Capture the cell that displays the provided text and extract its [x, y] central coordinate. 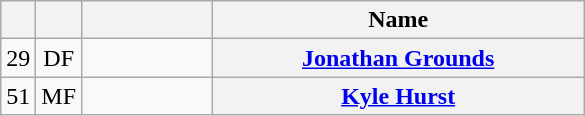
Name [398, 20]
DF [59, 58]
MF [59, 96]
Jonathan Grounds [398, 58]
29 [18, 58]
Kyle Hurst [398, 96]
51 [18, 96]
